Determine the (x, y) coordinate at the center of the cell enclosing the given text.  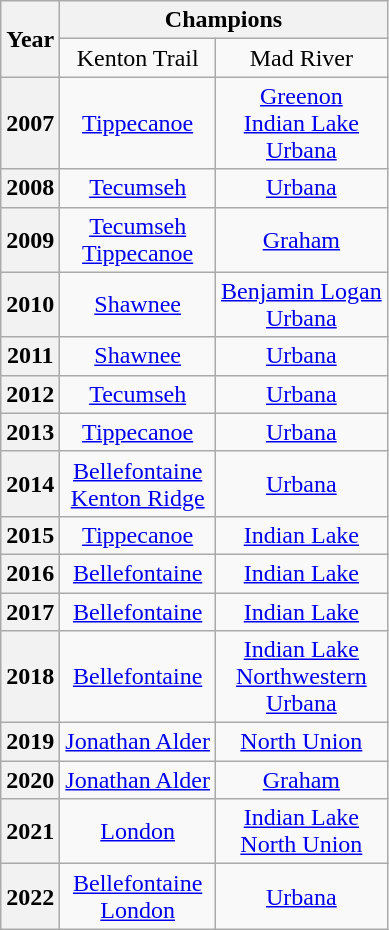
BellefontaineLondon (138, 896)
2022 (30, 896)
2016 (30, 573)
Mad River (302, 58)
2021 (30, 832)
2019 (30, 742)
2011 (30, 356)
GreenonIndian LakeUrbana (302, 123)
Indian Lake North Union (302, 832)
Indian LakeNorthwesternUrbana (302, 677)
2012 (30, 394)
Kenton Trail (138, 58)
Benjamin LoganUrbana (302, 304)
2008 (30, 188)
London (138, 832)
BellefontaineKenton Ridge (138, 484)
2010 (30, 304)
2018 (30, 677)
2014 (30, 484)
2013 (30, 432)
2007 (30, 123)
North Union (302, 742)
TecumsehTippecanoe (138, 240)
2009 (30, 240)
Champions (224, 20)
Year (30, 39)
2020 (30, 780)
2017 (30, 611)
2015 (30, 535)
